Extract the (x, y) coordinate from the center of the cell holding the provided text.  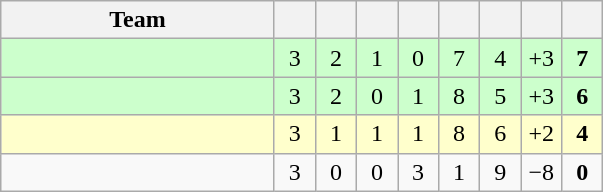
−8 (542, 172)
5 (500, 96)
+2 (542, 134)
Team (138, 20)
9 (500, 172)
